Return (x, y) of the center of cell containing provided text 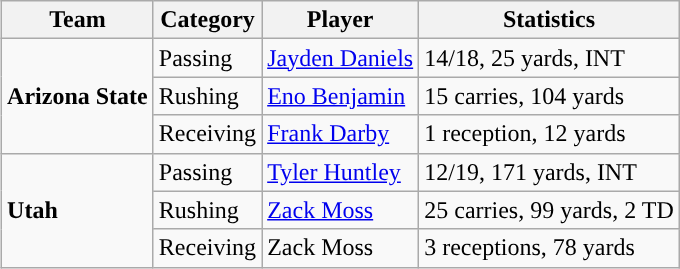
1 reception, 12 yards (550, 134)
Utah (78, 210)
Arizona State (78, 96)
12/19, 171 yards, INT (550, 172)
Category (207, 20)
Tyler Huntley (340, 172)
3 receptions, 78 yards (550, 248)
Statistics (550, 20)
Eno Benjamin (340, 96)
14/18, 25 yards, INT (550, 58)
25 carries, 99 yards, 2 TD (550, 210)
Player (340, 20)
Team (78, 20)
Frank Darby (340, 134)
15 carries, 104 yards (550, 96)
Jayden Daniels (340, 58)
